Return the (x, y) coordinate for the center point of the cell that contains the specified text.  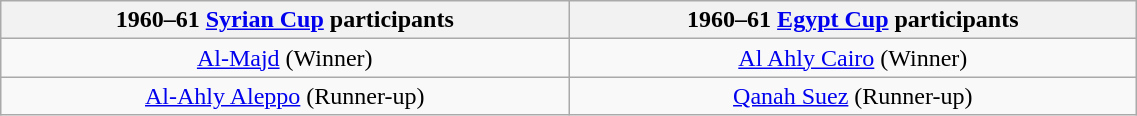
1960–61 Syrian Cup participants (285, 20)
Al-Majd (Winner) (285, 58)
Al-Ahly Aleppo (Runner-up) (285, 96)
1960–61 Egypt Cup participants (853, 20)
Qanah Suez (Runner-up) (853, 96)
Al Ahly Cairo (Winner) (853, 58)
